Output the [x, y] coordinate of the center of the cell containing the given text.  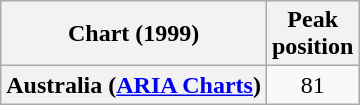
Peakposition [312, 34]
Australia (ARIA Charts) [134, 85]
Chart (1999) [134, 34]
81 [312, 85]
